Detect which cell encompasses the target text, then output its [x, y] center coordinate. 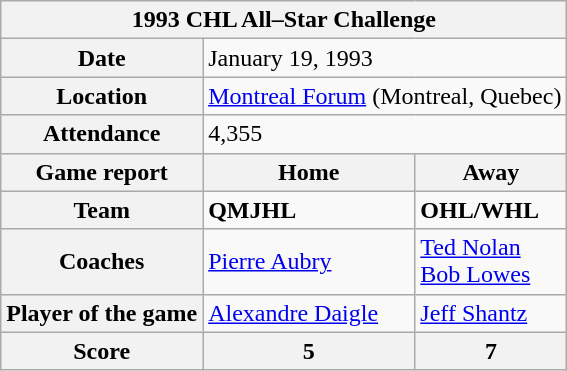
Game report [102, 172]
1993 CHL All–Star Challenge [284, 20]
Date [102, 58]
Coaches [102, 262]
7 [491, 351]
Location [102, 96]
January 19, 1993 [385, 58]
Ted NolanBob Lowes [491, 262]
Home [309, 172]
Team [102, 210]
OHL/WHL [491, 210]
Player of the game [102, 313]
Jeff Shantz [491, 313]
Alexandre Daigle [309, 313]
QMJHL [309, 210]
4,355 [385, 134]
Away [491, 172]
Score [102, 351]
5 [309, 351]
Pierre Aubry [309, 262]
Attendance [102, 134]
Montreal Forum (Montreal, Quebec) [385, 96]
